Pinpoint the cell where the given text exists, returning its [x, y] midpoint coordinate. 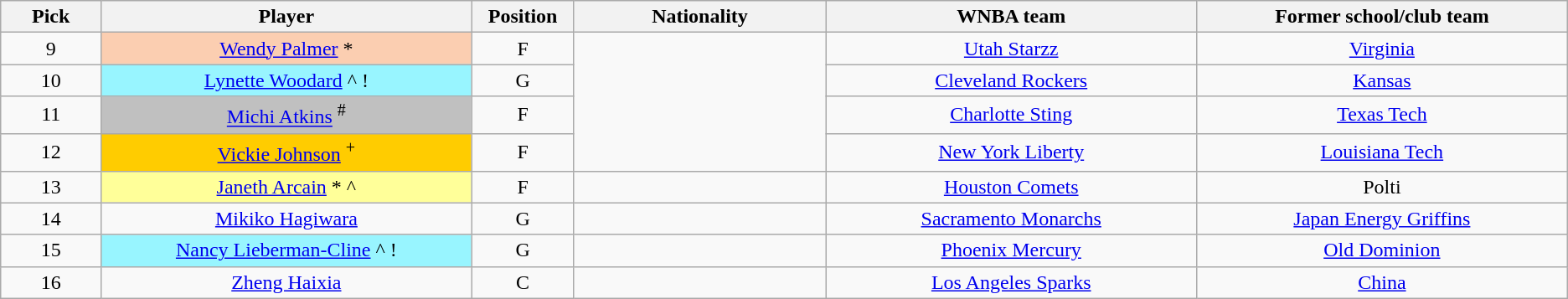
Japan Energy Griffins [1382, 219]
13 [51, 187]
Los Angeles Sparks [1012, 282]
Position [523, 17]
Janeth Arcain * ^ [286, 187]
Kansas [1382, 80]
Nationality [700, 17]
Houston Comets [1012, 187]
Player [286, 17]
Old Dominion [1382, 250]
Charlotte Sting [1012, 116]
Texas Tech [1382, 116]
Louisiana Tech [1382, 152]
Mikiko Hagiwara [286, 219]
Nancy Lieberman-Cline ^ ! [286, 250]
Utah Starzz [1012, 49]
Michi Atkins # [286, 116]
Vickie Johnson + [286, 152]
9 [51, 49]
12 [51, 152]
Lynette Woodard ^ ! [286, 80]
China [1382, 282]
Former school/club team [1382, 17]
Polti [1382, 187]
16 [51, 282]
Pick [51, 17]
WNBA team [1012, 17]
Virginia [1382, 49]
Sacramento Monarchs [1012, 219]
Zheng Haixia [286, 282]
New York Liberty [1012, 152]
C [523, 282]
Cleveland Rockers [1012, 80]
Phoenix Mercury [1012, 250]
Wendy Palmer * [286, 49]
10 [51, 80]
14 [51, 219]
11 [51, 116]
15 [51, 250]
